Determine the (X, Y) coordinate at the center of the cell enclosing the given text.  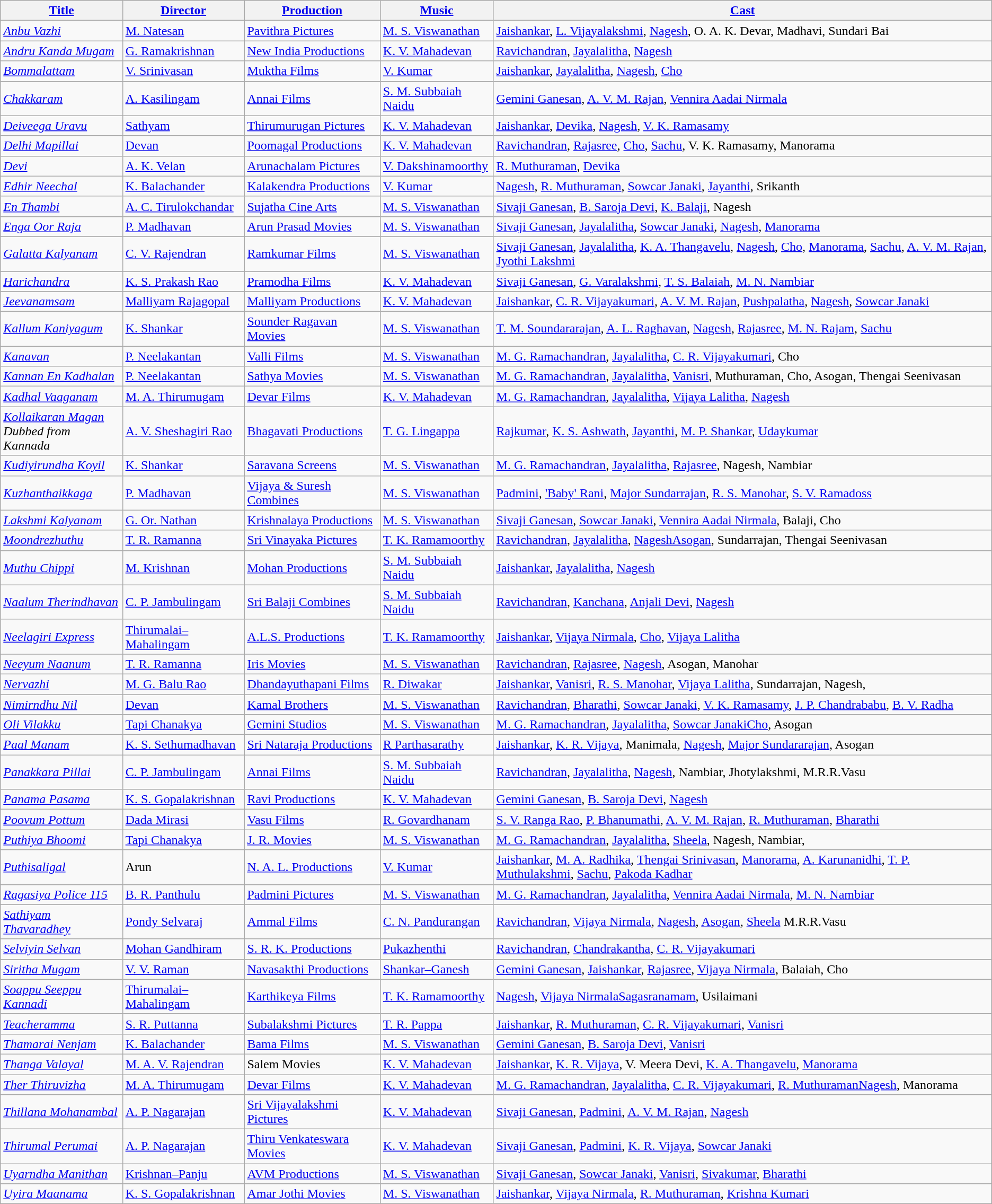
Sri Balaji Combines (312, 602)
Galatta Kalyanam (61, 253)
Thirumurugan Pictures (312, 126)
K. S. Sethumadhavan (183, 745)
Gemini Ganesan, B. Saroja Devi, Vanisri (742, 1044)
Ther Thiruvizha (61, 1084)
Ravichandran, Rajasree, Nagesh, Asogan, Manohar (742, 664)
Padmini, 'Baby' Rani, Major Sundarrajan, R. S. Manohar, S. V. Ramadoss (742, 493)
Selviyin Selvan (61, 949)
Bhagavati Productions (312, 431)
J. R. Movies (312, 840)
Jaishankar, K. R. Vijaya, V. Meera Devi, K. A. Thangavelu, Manorama (742, 1064)
B. R. Panthulu (183, 894)
Andru Kanda Mugam (61, 51)
Jaishankar, Jayalalitha, Nagesh, Cho (742, 71)
Delhi Mapillai (61, 146)
M. G. Ramachandran, Jayalalitha, Sheela, Nagesh, Nambiar, (742, 840)
R. Diwakar (437, 684)
M. Krishnan (183, 567)
Soappu Seeppu Kannadi (61, 997)
Poomagal Productions (312, 146)
M. Natesan (183, 31)
Kamal Brothers (312, 705)
Sathiyam Thavaradhey (61, 921)
Arun Prasad Movies (312, 226)
Jaishankar, Devika, Nagesh, V. K. Ramasamy (742, 126)
Naalum Therindhavan (61, 602)
Ragasiya Police 115 (61, 894)
M. G. Balu Rao (183, 684)
Neeyum Naanum (61, 664)
Sri Vijayalakshmi Pictures (312, 1112)
M. G. Ramachandran, Jayalalitha, Sowcar JanakiCho, Asogan (742, 725)
AVM Productions (312, 1174)
Ravichandran, Chandrakantha, C. R. Vijayakumari (742, 949)
Anbu Vazhi (61, 31)
Nagesh, Vijaya NirmalaSagasranamam, Usilaimani (742, 997)
Gemini Ganesan, Jaishankar, Rajasree, Vijaya Nirmala, Balaiah, Cho (742, 969)
Sivaji Ganesan, Padmini, A. V. M. Rajan, Nagesh (742, 1112)
A. K. Velan (183, 166)
Ravichandran, Jayalalitha, NageshAsogan, Sundarrajan, Thengai Seenivasan (742, 540)
Gemini Ganesan, A. V. M. Rajan, Vennira Aadai Nirmala (742, 99)
Paal Manam (61, 745)
M. G. Ramachandran, Jayalalitha, C. R. Vijayakumari, R. MuthuramanNagesh, Manorama (742, 1084)
A. C. Tirulokchandar (183, 206)
Siritha Mugam (61, 969)
Sivaji Ganesan, Sowcar Janaki, Vanisri, Sivakumar, Bharathi (742, 1174)
Thanga Valayal (61, 1064)
Kuzhanthaikkaga (61, 493)
Poovum Pottum (61, 820)
Edhir Neechal (61, 186)
Pondy Selvaraj (183, 921)
K. S. Prakash Rao (183, 282)
Jaishankar, K. R. Vijaya, Manimala, Nagesh, Major Sundararajan, Asogan (742, 745)
Harichandra (61, 282)
Jaishankar, Vijaya Nirmala, R. Muthuraman, Krishna Kumari (742, 1194)
Ravichandran, Vijaya Nirmala, Nagesh, Asogan, Sheela M.R.R.Vasu (742, 921)
Vijaya & Suresh Combines (312, 493)
Jaishankar, Vanisri, R. S. Manohar, Vijaya Lalitha, Sundarrajan, Nagesh, (742, 684)
V. Srinivasan (183, 71)
Cast (742, 11)
Nagesh, R. Muthuraman, Sowcar Janaki, Jayanthi, Srikanth (742, 186)
M. G. Ramachandran, Jayalalitha, C. R. Vijayakumari, Cho (742, 356)
Kannan En Kadhalan (61, 376)
Oli Vilakku (61, 725)
Pavithra Pictures (312, 31)
Kallum Kaniyagum (61, 329)
N. A. L. Productions (312, 867)
Kudiyirundha Koyil (61, 465)
Ravi Productions (312, 799)
V. Dakshinamoorthy (437, 166)
M. G. Ramachandran, Jayalalitha, Vanisri, Muthuraman, Cho, Asogan, Thengai Seenivasan (742, 376)
A. Kasilingam (183, 99)
M. A. V. Rajendran (183, 1064)
Jaishankar, R. Muthuraman, C. R. Vijayakumari, Vanisri (742, 1024)
V. V. Raman (183, 969)
Salem Movies (312, 1064)
Dada Mirasi (183, 820)
Uyira Maanama (61, 1194)
Thillana Mohanambal (61, 1112)
Teacheramma (61, 1024)
Bama Films (312, 1044)
Sivaji Ganesan, B. Saroja Devi, K. Balaji, Nagesh (742, 206)
Devi (61, 166)
Sivaji Ganesan, Jayalalitha, Sowcar Janaki, Nagesh, Manorama (742, 226)
Title (61, 11)
Malliyam Rajagopal (183, 302)
Sri Vinayaka Pictures (312, 540)
Krishnan–Panju (183, 1174)
Muthu Chippi (61, 567)
Jaishankar, M. A. Radhika, Thengai Srinivasan, Manorama, A. Karunanidhi, T. P. Muthulakshmi, Sachu, Pakoda Kadhar (742, 867)
Thiru Venkateswara Movies (312, 1146)
Iris Movies (312, 664)
Sujatha Cine Arts (312, 206)
A. V. Sheshagiri Rao (183, 431)
Uyarndha Manithan (61, 1174)
Ravichandran, Jayalalitha, Nagesh (742, 51)
Director (183, 11)
A.L.S. Productions (312, 636)
Thirumal Perumai (61, 1146)
Rajkumar, K. S. Ashwath, Jayanthi, M. P. Shankar, Udaykumar (742, 431)
Karthikeya Films (312, 997)
S. R. Puttanna (183, 1024)
Thamarai Nenjam (61, 1044)
R. Muthuraman, Devika (742, 166)
Arunachalam Pictures (312, 166)
Chakkaram (61, 99)
R Parthasarathy (437, 745)
M. G. Ramachandran, Jayalalitha, Vijaya Lalitha, Nagesh (742, 397)
Nervazhi (61, 684)
Ramkumar Films (312, 253)
Kalakendra Productions (312, 186)
Music (437, 11)
Valli Films (312, 356)
Sathya Movies (312, 376)
M. G. Ramachandran, Jayalalitha, Rajasree, Nagesh, Nambiar (742, 465)
Gemini Ganesan, B. Saroja Devi, Nagesh (742, 799)
Puthisaligal (61, 867)
Arun (183, 867)
Navasakthi Productions (312, 969)
Deiveega Uravu (61, 126)
Moondrezhuthu (61, 540)
Amar Jothi Movies (312, 1194)
Production (312, 11)
Shankar–Ganesh (437, 969)
Bommalattam (61, 71)
M. G. Ramachandran, Jayalalitha, Vennira Aadai Nirmala, M. N. Nambiar (742, 894)
Nimirndhu Nil (61, 705)
Kollaikaran MaganDubbed from Kannada (61, 431)
Jaishankar, L. Vijayalakshmi, Nagesh, O. A. K. Devar, Madhavi, Sundari Bai (742, 31)
Kanavan (61, 356)
T. R. Pappa (437, 1024)
Neelagiri Express (61, 636)
Sivaji Ganesan, G. Varalakshmi, T. S. Balaiah, M. N. Nambiar (742, 282)
R. Govardhanam (437, 820)
Sathyam (183, 126)
Jaishankar, Jayalalitha, Nagesh (742, 567)
Sri Nataraja Productions (312, 745)
Lakshmi Kalyanam (61, 520)
Kadhal Vaaganam (61, 397)
Ammal Films (312, 921)
New India Productions (312, 51)
Enga Oor Raja (61, 226)
Mohan Productions (312, 567)
Sounder Ragavan Movies (312, 329)
T. G. Lingappa (437, 431)
Padmini Pictures (312, 894)
Ravichandran, Kanchana, Anjali Devi, Nagesh (742, 602)
C. V. Rajendran (183, 253)
T. M. Soundararajan, A. L. Raghavan, Nagesh, Rajasree, M. N. Rajam, Sachu (742, 329)
G. Ramakrishnan (183, 51)
Panama Pasama (61, 799)
Panakkara Pillai (61, 772)
En Thambi (61, 206)
Vasu Films (312, 820)
Jaishankar, Vijaya Nirmala, Cho, Vijaya Lalitha (742, 636)
C. N. Pandurangan (437, 921)
Ravichandran, Jayalalitha, Nagesh, Nambiar, Jhotylakshmi, M.R.R.Vasu (742, 772)
S. V. Ranga Rao, P. Bhanumathi, A. V. M. Rajan, R. Muthuraman, Bharathi (742, 820)
Sivaji Ganesan, Padmini, K. R. Vijaya, Sowcar Janaki (742, 1146)
Pukazhenthi (437, 949)
Krishnalaya Productions (312, 520)
Jaishankar, C. R. Vijayakumari, A. V. M. Rajan, Pushpalatha, Nagesh, Sowcar Janaki (742, 302)
Sivaji Ganesan, Sowcar Janaki, Vennira Aadai Nirmala, Balaji, Cho (742, 520)
Pramodha Films (312, 282)
Ravichandran, Bharathi, Sowcar Janaki, V. K. Ramasamy, J. P. Chandrababu, B. V. Radha (742, 705)
Puthiya Bhoomi (61, 840)
Saravana Screens (312, 465)
S. R. K. Productions (312, 949)
Muktha Films (312, 71)
G. Or. Nathan (183, 520)
Sivaji Ganesan, Jayalalitha, K. A. Thangavelu, Nagesh, Cho, Manorama, Sachu, A. V. M. Rajan, Jyothi Lakshmi (742, 253)
Dhandayuthapani Films (312, 684)
Mohan Gandhiram (183, 949)
Subalakshmi Pictures (312, 1024)
Gemini Studios (312, 725)
Ravichandran, Rajasree, Cho, Sachu, V. K. Ramasamy, Manorama (742, 146)
Jeevanamsam (61, 302)
Malliyam Productions (312, 302)
